Identify which cell holds the provided text, then report its [X, Y] central coordinate. 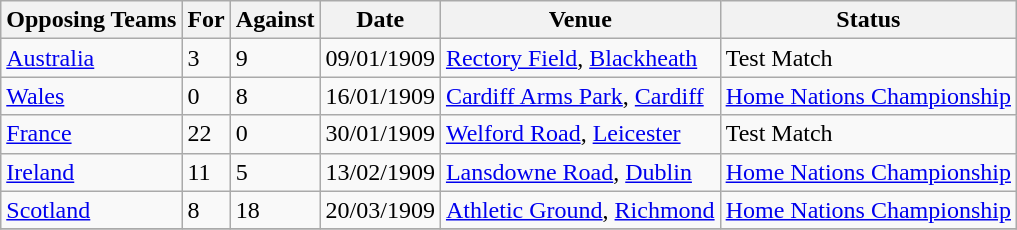
09/01/1909 [380, 58]
Venue [580, 20]
9 [275, 58]
30/01/1909 [380, 134]
Athletic Ground, Richmond [580, 210]
Against [275, 20]
Date [380, 20]
20/03/1909 [380, 210]
Welford Road, Leicester [580, 134]
France [92, 134]
Opposing Teams [92, 20]
18 [275, 210]
Rectory Field, Blackheath [580, 58]
5 [275, 172]
Status [868, 20]
3 [206, 58]
Cardiff Arms Park, Cardiff [580, 96]
Scotland [92, 210]
16/01/1909 [380, 96]
Ireland [92, 172]
For [206, 20]
Lansdowne Road, Dublin [580, 172]
11 [206, 172]
Australia [92, 58]
13/02/1909 [380, 172]
22 [206, 134]
Wales [92, 96]
